Pinpoint the cell where the given text exists, returning its [x, y] midpoint coordinate. 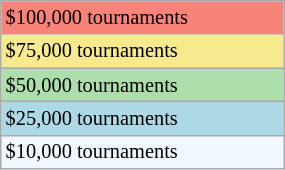
$25,000 tournaments [142, 118]
$50,000 tournaments [142, 85]
$10,000 tournaments [142, 152]
$100,000 tournaments [142, 17]
$75,000 tournaments [142, 51]
